Return the [x, y] coordinate for the center point of the cell that contains the specified text.  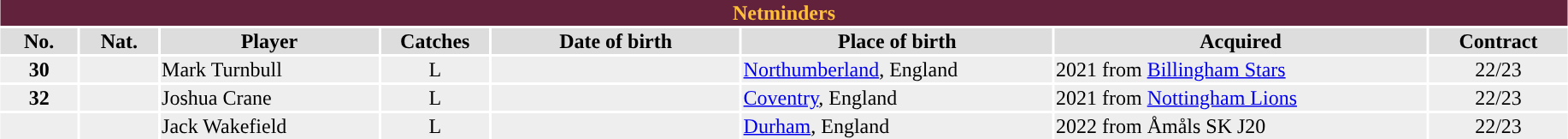
Place of birth [897, 41]
2021 from Billingham Stars [1241, 69]
No. [39, 41]
Catches [434, 41]
Player [270, 41]
Coventry, England [897, 98]
2022 from Åmåls SK J20 [1241, 126]
Date of birth [616, 41]
Contract [1498, 41]
Joshua Crane [270, 98]
Nat. [120, 41]
Jack Wakefield [270, 126]
Acquired [1241, 41]
Mark Turnbull [270, 69]
32 [39, 98]
2021 from Nottingham Lions [1241, 98]
Durham, England [897, 126]
Northumberland, England [897, 69]
Netminders [783, 13]
30 [39, 69]
